Scan for the cell matching the given text and deliver its [X, Y] coordinate at center. 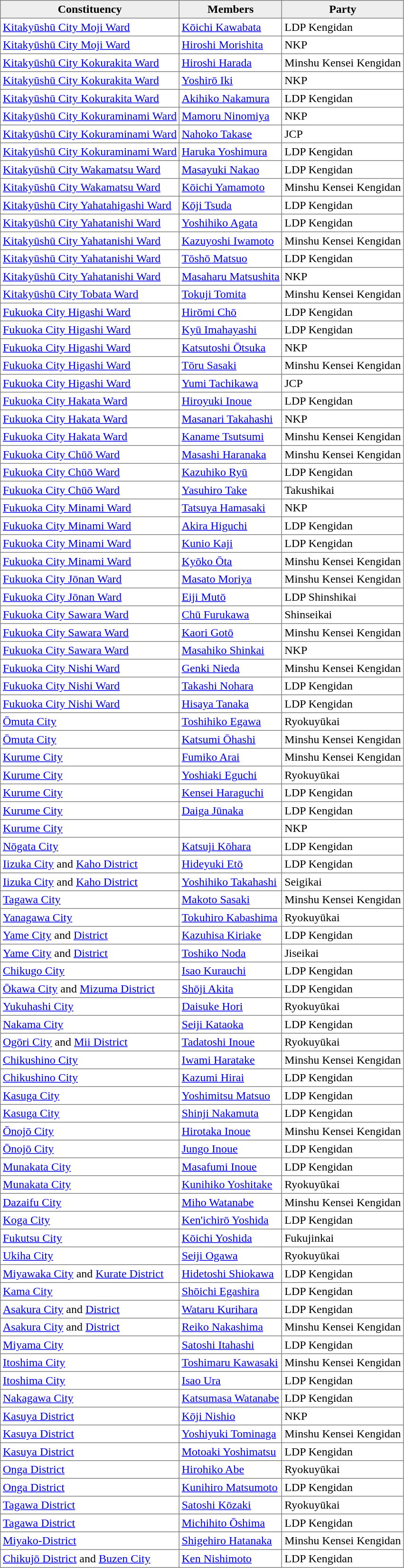
Miyawaka City and Kurate District [90, 1274]
Ōkawa City and Mizuma District [90, 989]
Kōichi Yamamoto [231, 188]
Kōichi Kawabata [231, 27]
Seigikai [343, 882]
Satoshi Itahashi [231, 1345]
Shinseikai [343, 615]
Kaname Tsutsumi [231, 437]
Makoto Sasaki [231, 900]
Toshimaru Kawasaki [231, 1363]
Toshiko Noda [231, 953]
Kaori Gotō [231, 633]
Kazuhiko Ryū [231, 472]
Hirotaka Inoue [231, 1131]
Kensei Haraguchi [231, 793]
Hirohiko Abe [231, 1470]
Masaharu Matsushita [231, 276]
Yasuhiro Take [231, 490]
Hiroshi Morishita [231, 45]
Miho Watanabe [231, 1202]
Hiroyuki Inoue [231, 401]
Tokuji Tomita [231, 294]
Kōji Tsuda [231, 205]
Masanari Takahashi [231, 419]
Genki Nieda [231, 668]
Tatsuya Hamasaki [231, 508]
Kyū Imahayashi [231, 330]
Kazuhisa Kiriake [231, 935]
Satoshi Kōzaki [231, 1505]
Jungo Inoue [231, 1149]
Chū Furukawa [231, 615]
Iwami Haratake [231, 1060]
Chikugo City [90, 971]
Takushikai [343, 490]
Ukiha City [90, 1256]
Katsumi Ōhashi [231, 739]
Yoshiyuki Tominaga [231, 1434]
Ogōri City and Mii District [90, 1042]
Yoshimitsu Matsuo [231, 1096]
Daiga Jūnaka [231, 811]
Akihiko Nakamura [231, 98]
Shinji Nakamuta [231, 1114]
Tōshō Matsuo [231, 259]
Reiko Nakashima [231, 1327]
Jiseikai [343, 953]
Party [343, 9]
Michihito Ōshima [231, 1523]
Ken Nishimoto [231, 1559]
Shōichi Egashira [231, 1292]
Wataru Kurihara [231, 1309]
Daisuke Hori [231, 1007]
Isao Kurauchi [231, 971]
Yoshirō Iki [231, 81]
Yumi Tachikawa [231, 383]
Akira Higuchi [231, 526]
Katsutoshi Ōtsuka [231, 348]
Miyama City [90, 1345]
Kunio Kaji [231, 544]
Hideyuki Etō [231, 864]
Takashi Nohara [231, 686]
Shigehiro Hatanaka [231, 1541]
Masafumi Inoue [231, 1167]
Tadatoshi Inoue [231, 1042]
Seiji Kataoka [231, 1024]
Toshihiko Egawa [231, 722]
Hidetoshi Shiokawa [231, 1274]
Eiji Mutō [231, 597]
Masato Moriya [231, 579]
Kōji Nishio [231, 1416]
Nakama City [90, 1024]
Seiji Ogawa [231, 1256]
Yoshiaki Eguchi [231, 775]
Tagawa City [90, 900]
Members [231, 9]
Constituency [90, 9]
Katsumasa Watanabe [231, 1398]
Nahoko Takase [231, 134]
Katsuji Kōhara [231, 846]
LDP Shinshikai [343, 597]
Yukuhashi City [90, 1007]
Tokuhiro Kabashima [231, 917]
Kunihiro Matsumoto [231, 1487]
Haruka Yoshimura [231, 152]
Masahiko Shinkai [231, 651]
Motoaki Yoshimatsu [231, 1452]
Kazumi Hirai [231, 1078]
Shōji Akita [231, 989]
Kōichi Yoshida [231, 1238]
Isao Ura [231, 1380]
Chikujō District and Buzen City [90, 1559]
Kitakyūshū City Yahatahigashi Ward [90, 205]
Tōru Sasaki [231, 366]
Masashi Haranaka [231, 454]
Hirōmi Chō [231, 312]
Mamoru Ninomiya [231, 116]
Nōgata City [90, 846]
Nakagawa City [90, 1398]
Kyōko Ōta [231, 561]
Miyako-District [90, 1541]
Fukutsu City [90, 1238]
Dazaifu City [90, 1202]
Hisaya Tanaka [231, 704]
Yanagawa City [90, 917]
Fumiko Arai [231, 757]
Koga City [90, 1220]
Ken'ichirō Yoshida [231, 1220]
Kunihiko Yoshitake [231, 1185]
Fukujinkai [343, 1238]
Hiroshi Harada [231, 63]
Kazuyoshi Iwamoto [231, 241]
Masayuki Nakao [231, 170]
Yoshihiko Agata [231, 223]
Kitakyūshū City Tobata Ward [90, 294]
Kama City [90, 1292]
Yoshihiko Takahashi [231, 882]
